Locate the cell with the specified text and output its [x, y] center coordinate. 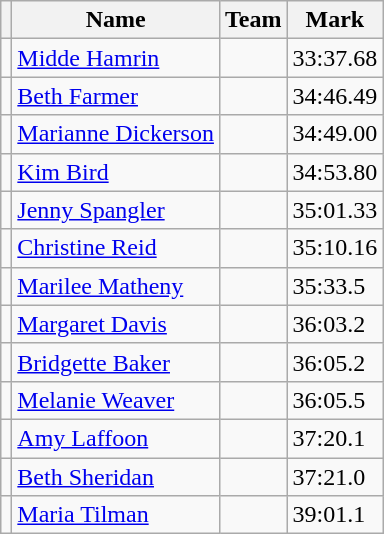
34:46.49 [335, 96]
36:05.5 [335, 400]
37:20.1 [335, 438]
Kim Bird [116, 172]
Jenny Spangler [116, 210]
Name [116, 20]
33:37.68 [335, 58]
36:05.2 [335, 362]
Bridgette Baker [116, 362]
Margaret Davis [116, 324]
Marilee Matheny [116, 286]
Beth Farmer [116, 96]
35:33.5 [335, 286]
35:10.16 [335, 248]
Beth Sheridan [116, 477]
34:53.80 [335, 172]
Maria Tilman [116, 515]
Christine Reid [116, 248]
Melanie Weaver [116, 400]
Amy Laffoon [116, 438]
Team [253, 20]
35:01.33 [335, 210]
36:03.2 [335, 324]
34:49.00 [335, 134]
Mark [335, 20]
Marianne Dickerson [116, 134]
Midde Hamrin [116, 58]
39:01.1 [335, 515]
37:21.0 [335, 477]
